Detect which cell encompasses the target text, then output its [X, Y] center coordinate. 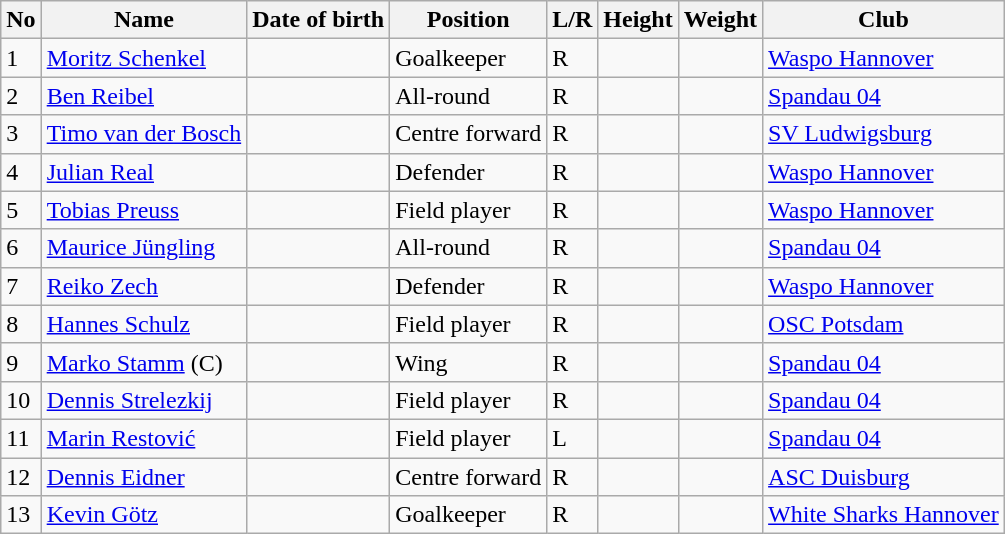
Dennis Eidner [144, 477]
Weight [720, 20]
Julian Real [144, 172]
Maurice Jüngling [144, 248]
Reiko Zech [144, 286]
9 [21, 362]
11 [21, 438]
4 [21, 172]
Hannes Schulz [144, 324]
Club [884, 20]
L [572, 438]
Position [468, 20]
Tobias Preuss [144, 210]
OSC Potsdam [884, 324]
Timo van der Bosch [144, 134]
5 [21, 210]
8 [21, 324]
White Sharks Hannover [884, 515]
Marko Stamm (C) [144, 362]
7 [21, 286]
12 [21, 477]
2 [21, 96]
6 [21, 248]
L/R [572, 20]
ASC Duisburg [884, 477]
No [21, 20]
Ben Reibel [144, 96]
Height [638, 20]
Name [144, 20]
Wing [468, 362]
Kevin Götz [144, 515]
10 [21, 400]
Dennis Strelezkij [144, 400]
13 [21, 515]
3 [21, 134]
SV Ludwigsburg [884, 134]
Marin Restović [144, 438]
Moritz Schenkel [144, 58]
1 [21, 58]
Date of birth [318, 20]
